Provide the (X, Y) coordinate of the cell's center where the given text is located.  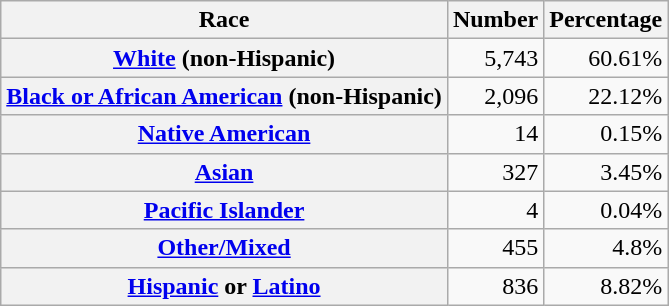
4 (495, 210)
Percentage (606, 20)
327 (495, 172)
0.04% (606, 210)
0.15% (606, 134)
Pacific Islander (224, 210)
White (non-Hispanic) (224, 58)
5,743 (495, 58)
455 (495, 248)
2,096 (495, 96)
Race (224, 20)
14 (495, 134)
Number (495, 20)
Native American (224, 134)
Black or African American (non-Hispanic) (224, 96)
Asian (224, 172)
3.45% (606, 172)
Hispanic or Latino (224, 286)
4.8% (606, 248)
Other/Mixed (224, 248)
22.12% (606, 96)
8.82% (606, 286)
836 (495, 286)
60.61% (606, 58)
